Find where the given text appears and provide that cell's center as [X, Y] coordinate. 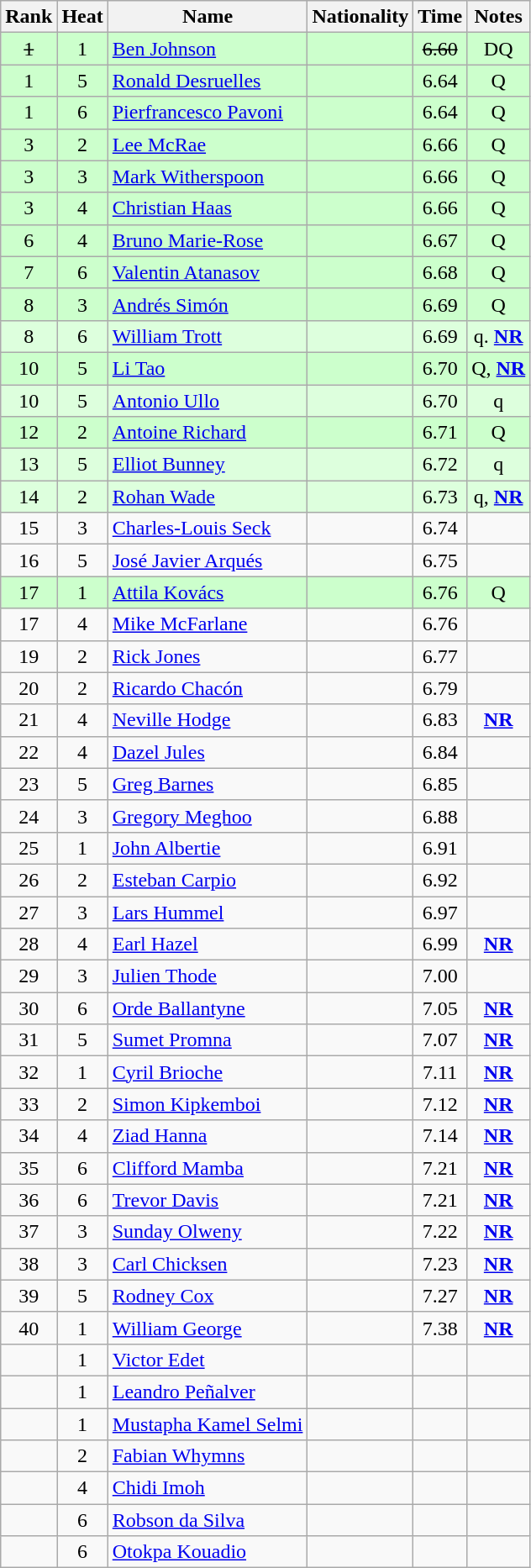
6.75 [440, 560]
John Albertie [208, 848]
Valentin Atanasov [208, 272]
Mike McFarlane [208, 624]
7.27 [440, 1296]
6.97 [440, 912]
Otokpa Kouadio [208, 1552]
6.71 [440, 433]
29 [29, 976]
21 [29, 720]
Lars Hummel [208, 912]
Esteban Carpio [208, 880]
Ronald Desruelles [208, 81]
7.12 [440, 1104]
Charles-Louis Seck [208, 529]
30 [29, 1008]
Ben Johnson [208, 49]
Elliot Bunney [208, 465]
7.00 [440, 976]
35 [29, 1168]
6.92 [440, 880]
Antonio Ullo [208, 401]
16 [29, 560]
Dazel Jules [208, 752]
33 [29, 1104]
6.68 [440, 272]
7 [29, 272]
William George [208, 1328]
Julien Thode [208, 976]
6.60 [440, 49]
7.14 [440, 1136]
26 [29, 880]
19 [29, 656]
Robson da Silva [208, 1520]
23 [29, 784]
Lee McRae [208, 145]
7.38 [440, 1328]
Time [440, 17]
Carl Chicksen [208, 1264]
32 [29, 1072]
Antoine Richard [208, 433]
6.84 [440, 752]
Sunday Olweny [208, 1232]
7.05 [440, 1008]
6.88 [440, 816]
Nationality [360, 17]
6.67 [440, 240]
6.99 [440, 944]
Name [208, 17]
Rodney Cox [208, 1296]
6.91 [440, 848]
37 [29, 1232]
22 [29, 752]
Greg Barnes [208, 784]
24 [29, 816]
Q, NR [499, 368]
Pierfrancesco Pavoni [208, 113]
Bruno Marie-Rose [208, 240]
Fabian Whymns [208, 1456]
7.22 [440, 1232]
Gregory Meghoo [208, 816]
Clifford Mamba [208, 1168]
Sumet Promna [208, 1040]
13 [29, 465]
Simon Kipkemboi [208, 1104]
Rank [29, 17]
q. NR [499, 336]
6.73 [440, 497]
31 [29, 1040]
Li Tao [208, 368]
38 [29, 1264]
Victor Edet [208, 1360]
39 [29, 1296]
6.79 [440, 688]
14 [29, 497]
Heat [82, 17]
Trevor Davis [208, 1200]
7.11 [440, 1072]
Ricardo Chacón [208, 688]
Chidi Imoh [208, 1488]
34 [29, 1136]
40 [29, 1328]
Mark Witherspoon [208, 176]
6.85 [440, 784]
28 [29, 944]
6.77 [440, 656]
q, NR [499, 497]
20 [29, 688]
27 [29, 912]
6.83 [440, 720]
15 [29, 529]
Earl Hazel [208, 944]
Rick Jones [208, 656]
Christian Haas [208, 208]
Orde Ballantyne [208, 1008]
Mustapha Kamel Selmi [208, 1424]
Ziad Hanna [208, 1136]
Neville Hodge [208, 720]
Leandro Peñalver [208, 1392]
William Trott [208, 336]
25 [29, 848]
Cyril Brioche [208, 1072]
DQ [499, 49]
36 [29, 1200]
Attila Kovács [208, 592]
7.07 [440, 1040]
Andrés Simón [208, 304]
12 [29, 433]
Notes [499, 17]
José Javier Arqués [208, 560]
6.72 [440, 465]
6.74 [440, 529]
7.23 [440, 1264]
Rohan Wade [208, 497]
